Locate the cell with the specified text and output its [x, y] center coordinate. 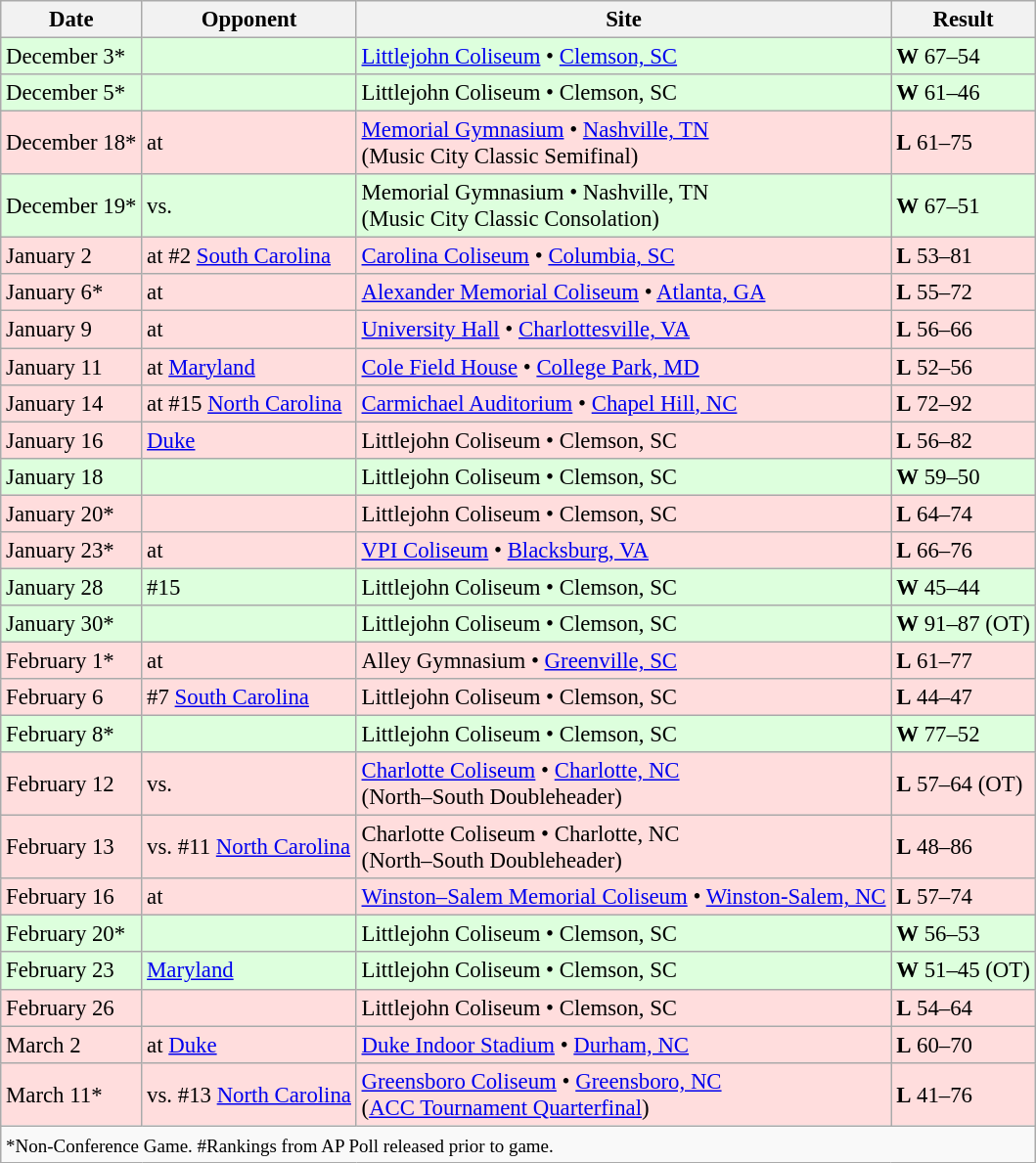
L 57–74 [963, 897]
Alley Gymnasium • Greenville, SC [624, 660]
vs. #11 North Carolina [248, 847]
February 20* [71, 934]
L 66–76 [963, 551]
L 64–74 [963, 514]
W 77–52 [963, 735]
W 67–54 [963, 57]
Opponent [248, 20]
January 18 [71, 476]
Duke Indoor Stadium • Durham, NC [624, 1045]
Memorial Gymnasium • Nashville, TN(Music City Classic Semifinal) [624, 143]
February 13 [71, 847]
*Non-Conference Game. #Rankings from AP Poll released prior to game. [518, 1144]
W 67–51 [963, 205]
W 45–44 [963, 587]
January 30* [71, 624]
January 9 [71, 330]
January 16 [71, 440]
December 3* [71, 57]
Memorial Gymnasium • Nashville, TN(Music City Classic Consolation) [624, 205]
December 19* [71, 205]
February 8* [71, 735]
January 6* [71, 292]
January 11 [71, 367]
University Hall • Charlottesville, VA [624, 330]
L 48–86 [963, 847]
W 56–53 [963, 934]
L 44–47 [963, 697]
February 12 [71, 784]
W 51–45 (OT) [963, 971]
L 61–77 [963, 660]
L 53–81 [963, 256]
at #2 South Carolina [248, 256]
W 59–50 [963, 476]
L 41–76 [963, 1094]
March 2 [71, 1045]
January 20* [71, 514]
W 61–46 [963, 93]
January 14 [71, 403]
Duke [248, 440]
Carolina Coliseum • Columbia, SC [624, 256]
at Duke [248, 1045]
January 23* [71, 551]
L 56–66 [963, 330]
L 52–56 [963, 367]
Result [963, 20]
VPI Coliseum • Blacksburg, VA [624, 551]
L 72–92 [963, 403]
at #15 North Carolina [248, 403]
L 61–75 [963, 143]
December 18* [71, 143]
L 60–70 [963, 1045]
#15 [248, 587]
February 6 [71, 697]
Carmichael Auditorium • Chapel Hill, NC [624, 403]
December 5* [71, 93]
L 57–64 (OT) [963, 784]
L 55–72 [963, 292]
Winston–Salem Memorial Coliseum • Winston-Salem, NC [624, 897]
L 54–64 [963, 1007]
January 2 [71, 256]
February 23 [71, 971]
February 1* [71, 660]
#7 South Carolina [248, 697]
Greensboro Coliseum • Greensboro, NC(ACC Tournament Quarterfinal) [624, 1094]
January 28 [71, 587]
L 56–82 [963, 440]
Date [71, 20]
Site [624, 20]
Alexander Memorial Coliseum • Atlanta, GA [624, 292]
vs. #13 North Carolina [248, 1094]
February 26 [71, 1007]
February 16 [71, 897]
at Maryland [248, 367]
W 91–87 (OT) [963, 624]
March 11* [71, 1094]
Cole Field House • College Park, MD [624, 367]
Maryland [248, 971]
